For the text-containing cell, return its midpoint in (X, Y) coordinate format. 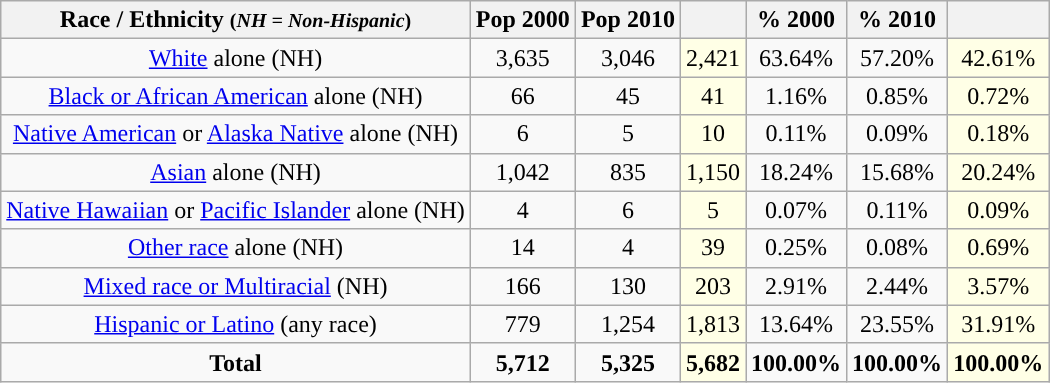
23.55% (898, 324)
3.57% (998, 286)
1,042 (522, 172)
0.07% (796, 210)
5,712 (522, 362)
Total (236, 362)
779 (522, 324)
0.72% (998, 96)
42.61% (998, 58)
5,682 (712, 362)
41 (712, 96)
% 2010 (898, 20)
% 2000 (796, 20)
15.68% (898, 172)
0.08% (898, 248)
Native American or Alaska Native alone (NH) (236, 134)
18.24% (796, 172)
3,046 (628, 58)
1.16% (796, 96)
66 (522, 96)
31.91% (998, 324)
Mixed race or Multiracial (NH) (236, 286)
0.69% (998, 248)
0.25% (796, 248)
13.64% (796, 324)
Other race alone (NH) (236, 248)
2.91% (796, 286)
Native Hawaiian or Pacific Islander alone (NH) (236, 210)
166 (522, 286)
203 (712, 286)
Hispanic or Latino (any race) (236, 324)
White alone (NH) (236, 58)
0.85% (898, 96)
10 (712, 134)
5,325 (628, 362)
57.20% (898, 58)
Race / Ethnicity (NH = Non-Hispanic) (236, 20)
3,635 (522, 58)
0.18% (998, 134)
14 (522, 248)
Black or African American alone (NH) (236, 96)
2,421 (712, 58)
Asian alone (NH) (236, 172)
130 (628, 286)
39 (712, 248)
63.64% (796, 58)
45 (628, 96)
2.44% (898, 286)
1,150 (712, 172)
Pop 2010 (628, 20)
1,813 (712, 324)
835 (628, 172)
Pop 2000 (522, 20)
1,254 (628, 324)
20.24% (998, 172)
